Determine the (x, y) coordinate at the center of the cell enclosing the given text.  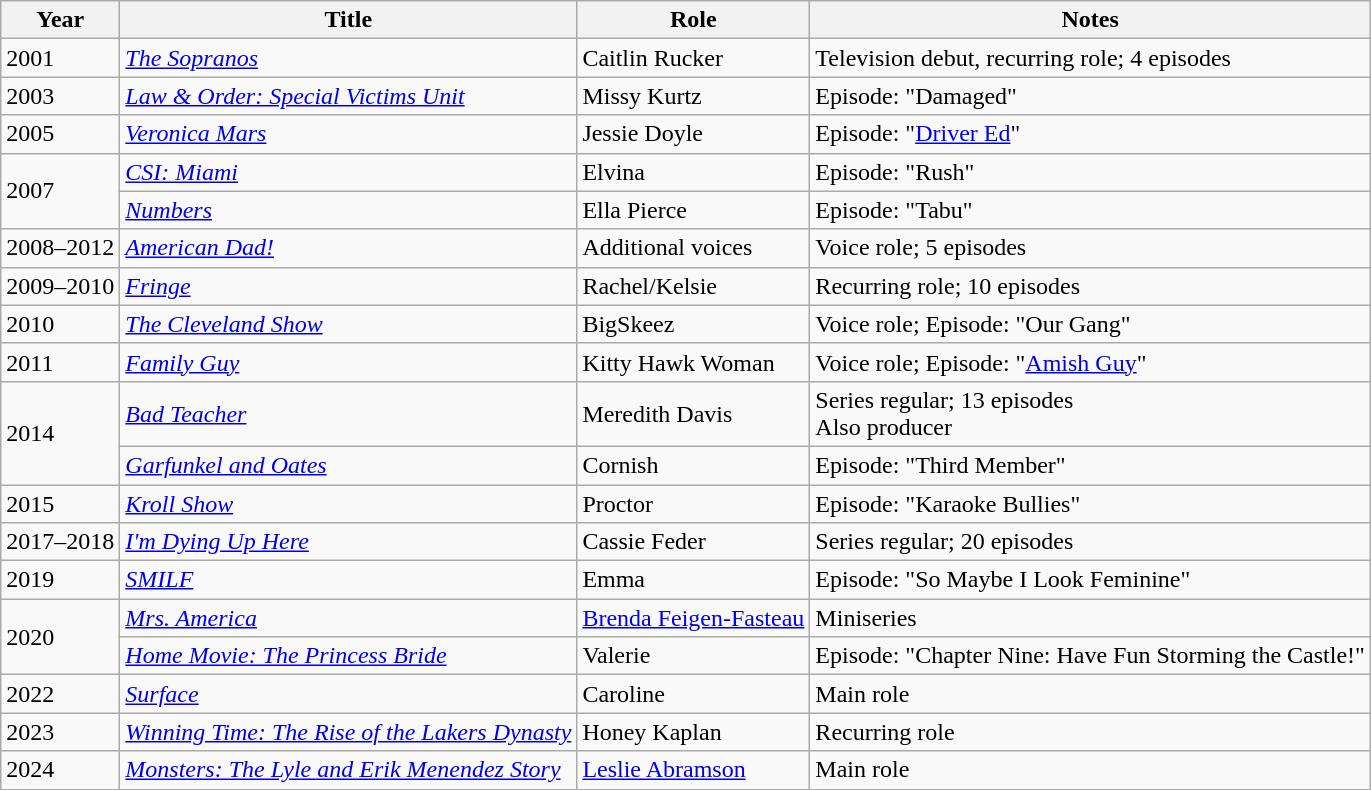
Veronica Mars (348, 134)
Voice role; Episode: "Our Gang" (1090, 324)
Bad Teacher (348, 414)
Episode: "Karaoke Bullies" (1090, 503)
Fringe (348, 286)
Missy Kurtz (694, 96)
Proctor (694, 503)
Title (348, 20)
Caitlin Rucker (694, 58)
2010 (60, 324)
Episode: "Third Member" (1090, 465)
2008–2012 (60, 248)
Additional voices (694, 248)
Surface (348, 694)
SMILF (348, 580)
Television debut, recurring role; 4 episodes (1090, 58)
Kroll Show (348, 503)
Episode: "Damaged" (1090, 96)
Ella Pierce (694, 210)
Notes (1090, 20)
Home Movie: The Princess Bride (348, 656)
I'm Dying Up Here (348, 542)
2011 (60, 362)
Elvina (694, 172)
The Sopranos (348, 58)
Voice role; Episode: "Amish Guy" (1090, 362)
2007 (60, 191)
Kitty Hawk Woman (694, 362)
American Dad! (348, 248)
Episode: "So Maybe I Look Feminine" (1090, 580)
2022 (60, 694)
2009–2010 (60, 286)
Monsters: The Lyle and Erik Menendez Story (348, 770)
2023 (60, 732)
Episode: "Driver Ed" (1090, 134)
Series regular; 13 episodesAlso producer (1090, 414)
2020 (60, 637)
Rachel/Kelsie (694, 286)
Caroline (694, 694)
Mrs. America (348, 618)
Emma (694, 580)
2017–2018 (60, 542)
Jessie Doyle (694, 134)
Episode: "Rush" (1090, 172)
Episode: "Chapter Nine: Have Fun Storming the Castle!" (1090, 656)
2001 (60, 58)
Brenda Feigen-Fasteau (694, 618)
BigSkeez (694, 324)
Episode: "Tabu" (1090, 210)
2014 (60, 432)
Series regular; 20 episodes (1090, 542)
2024 (60, 770)
CSI: Miami (348, 172)
Voice role; 5 episodes (1090, 248)
Recurring role (1090, 732)
Leslie Abramson (694, 770)
2005 (60, 134)
Law & Order: Special Victims Unit (348, 96)
Role (694, 20)
Recurring role; 10 episodes (1090, 286)
Year (60, 20)
Valerie (694, 656)
2019 (60, 580)
Honey Kaplan (694, 732)
Cassie Feder (694, 542)
Winning Time: The Rise of the Lakers Dynasty (348, 732)
Meredith Davis (694, 414)
Cornish (694, 465)
Numbers (348, 210)
Miniseries (1090, 618)
Garfunkel and Oates (348, 465)
Family Guy (348, 362)
The Cleveland Show (348, 324)
2003 (60, 96)
2015 (60, 503)
